Scan for the cell matching the given text and deliver its (X, Y) coordinate at center. 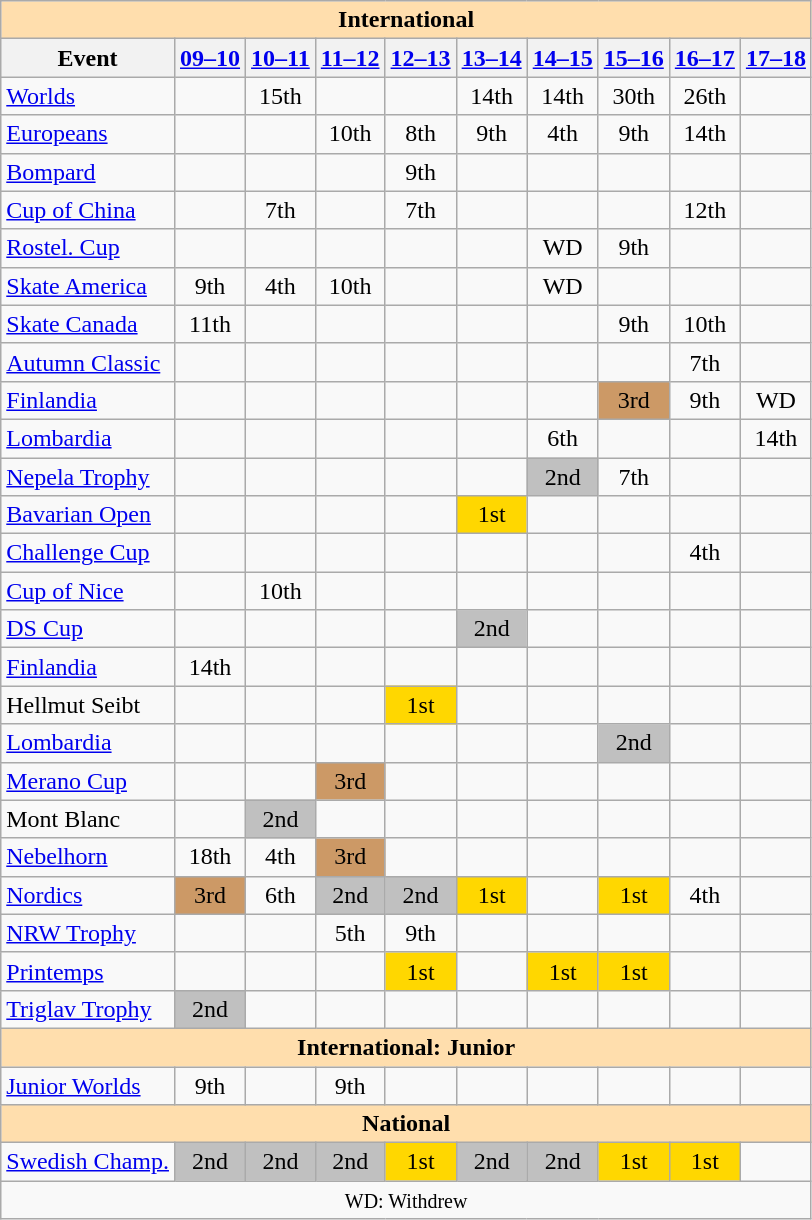
Hellmut Seibt (88, 705)
30th (634, 96)
Printemps (88, 971)
Junior Worlds (88, 1085)
National (406, 1124)
11–12 (350, 58)
Europeans (88, 134)
15–16 (634, 58)
Swedish Champ. (88, 1162)
Cup of China (88, 210)
15th (281, 96)
18th (210, 857)
12–13 (420, 58)
NRW Trophy (88, 933)
International (406, 20)
26th (704, 96)
10–11 (281, 58)
8th (420, 134)
Challenge Cup (88, 553)
Skate America (88, 286)
Event (88, 58)
DS Cup (88, 629)
Triglav Trophy (88, 1009)
Skate Canada (88, 324)
11th (210, 324)
Autumn Classic (88, 362)
13–14 (492, 58)
Mont Blanc (88, 819)
Cup of Nice (88, 591)
Nepela Trophy (88, 477)
Worlds (88, 96)
16–17 (704, 58)
International: Junior (406, 1047)
Bompard (88, 172)
Merano Cup (88, 781)
Rostel. Cup (88, 248)
17–18 (776, 58)
09–10 (210, 58)
Nordics (88, 895)
Nebelhorn (88, 857)
WD: Withdrew (406, 1200)
12th (704, 210)
Bavarian Open (88, 515)
14–15 (562, 58)
5th (350, 933)
